From the cell containing the given text, extract its center point as [x, y] coordinate. 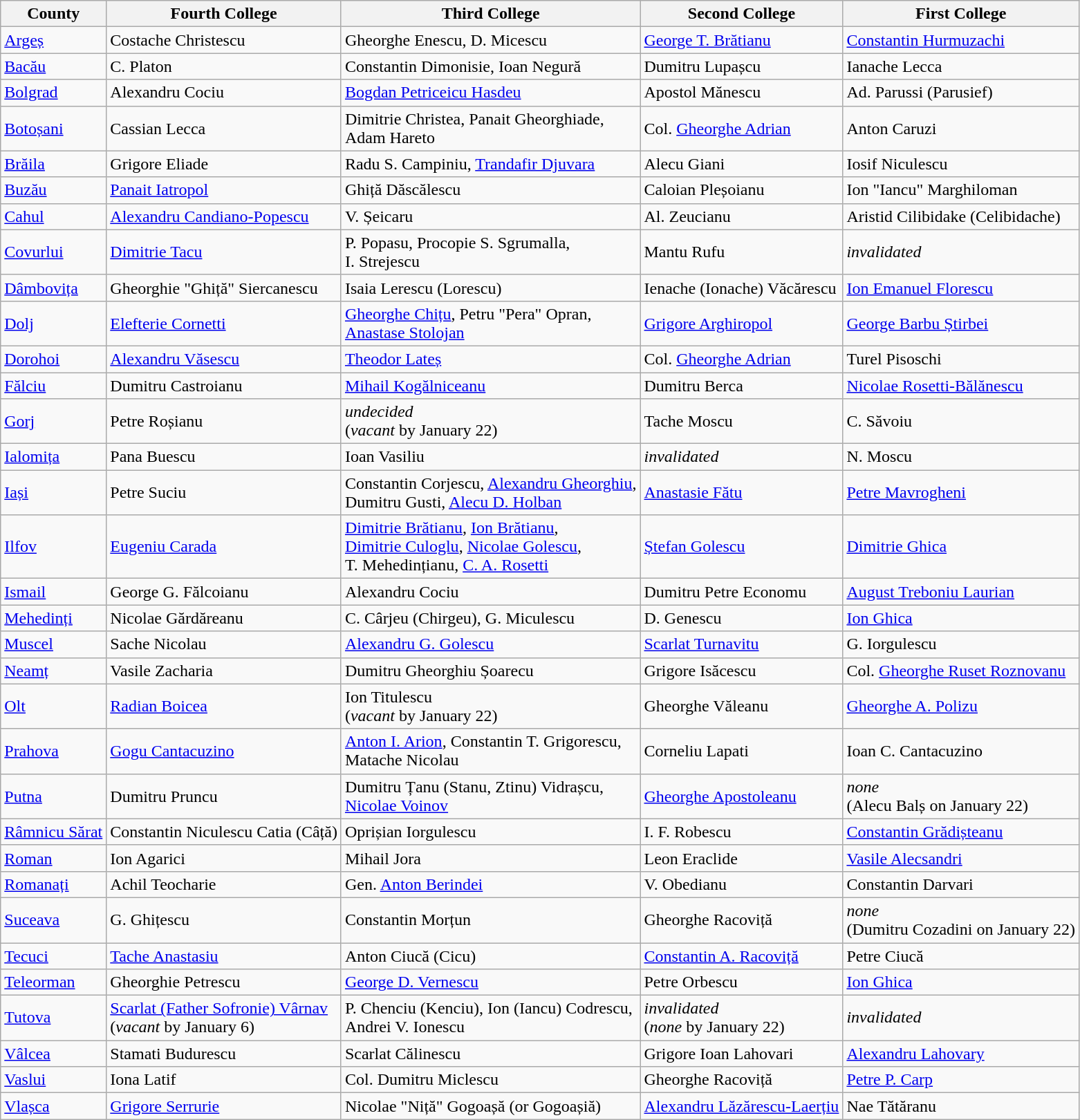
Alecu Giani [741, 164]
August Treboniu Laurian [961, 592]
Dumitru Petre Economu [741, 592]
Scarlat Călinescu [491, 1054]
Gheorghe A. Polizu [961, 707]
C. Platon [224, 66]
Ianache Lecca [961, 66]
Vasile Alecsandri [961, 858]
Fălciu [54, 385]
N. Moscu [961, 457]
none(Dumitru Cozadini on January 22) [961, 920]
Alexandru Lăzărescu-Laerțiu [741, 1106]
Alexandru Lahovary [961, 1054]
Romanați [54, 884]
Anastasie Fătu [741, 492]
Caloian Pleșoianu [741, 190]
Corneliu Lapati [741, 751]
Grigore Isăcescu [741, 671]
First College [961, 14]
Constantin Morțun [491, 920]
Petre Suciu [224, 492]
Dimitrie Christea, Panait Gheorghiade,Adam Hareto [491, 129]
Argeș [54, 40]
Anton Caruzi [961, 129]
Ialomița [54, 457]
Gheorghie Petrescu [224, 982]
Ioan Vasiliu [491, 457]
Radu S. Campiniu, Trandafir Djuvara [491, 164]
Gogu Cantacuzino [224, 751]
Mihail Kogălniceanu [491, 385]
Sache Nicolau [224, 644]
Tecuci [54, 956]
Constantin Corjescu, Alexandru Gheorghiu,Dumitru Gusti, Alecu D. Holban [491, 492]
Constantin Hurmuzachi [961, 40]
Tutova [54, 1018]
Fourth College [224, 14]
Ilfov [54, 547]
Third College [491, 14]
Petre Orbescu [741, 982]
P. Popasu, Procopie S. Sgrumalla,I. Strejescu [491, 252]
Alexandru G. Golescu [491, 644]
Grigore Eliade [224, 164]
Col. Gheorghe Ruset Roznovanu [961, 671]
Pana Buescu [224, 457]
Ienache (Ionache) Văcărescu [741, 288]
Brăila [54, 164]
Grigore Arghiropol [741, 324]
Anton I. Arion, Constantin T. Grigorescu,Matache Nicolau [491, 751]
Bogdan Petriceicu Hasdeu [491, 93]
Elefterie Cornetti [224, 324]
Isaia Lerescu (Lorescu) [491, 288]
Buzău [54, 190]
Leon Eraclide [741, 858]
Stamati Budurescu [224, 1054]
George Barbu Știrbei [961, 324]
Al. Zeucianu [741, 216]
Dumitru Pruncu [224, 796]
George D. Vernescu [491, 982]
C. Cârjeu (Chirgeu), G. Miculescu [491, 618]
Aristid Cilibidake (Celibidache) [961, 216]
Dimitrie Brătianu, Ion Brătianu,Dimitrie Culoglu, Nicolae Golescu,T. Mehedințianu, C. A. Rosetti [491, 547]
Dâmbovița [54, 288]
Apostol Mănescu [741, 93]
Iași [54, 492]
Nicolae "Niță" Gogoașă (or Gogoașiă) [491, 1106]
Gheorghe Apostoleanu [741, 796]
Tache Anastasiu [224, 956]
Ion Titulescu(vacant by January 22) [491, 707]
Alexandru Văsescu [224, 359]
Dolj [54, 324]
Radian Boicea [224, 707]
Constantin Niculescu Catia (Câță) [224, 832]
Ion Emanuel Florescu [961, 288]
Constantin Dimonisie, Ioan Negură [491, 66]
Ioan C. Cantacuzino [961, 751]
Ștefan Golescu [741, 547]
Dumitru Gheorghiu Șoarecu [491, 671]
Petre Ciucă [961, 956]
Teleorman [54, 982]
invalidated(none by January 22) [741, 1018]
Bacău [54, 66]
Scarlat (Father Sofronie) Vârnav(vacant by January 6) [224, 1018]
Gheorghe Chițu, Petru "Pera" Opran,Anastase Stolojan [491, 324]
Râmnicu Sărat [54, 832]
Petre Roșianu [224, 422]
G. Iorgulescu [961, 644]
Dimitrie Ghica [961, 547]
Gorj [54, 422]
Ion Agarici [224, 858]
Ad. Parussi (Parusief) [961, 93]
Tache Moscu [741, 422]
P. Chenciu (Kenciu), Ion (Iancu) Codrescu,Andrei V. Ionescu [491, 1018]
Turel Pisoschi [961, 359]
none(Alecu Balș on January 22) [961, 796]
Ismail [54, 592]
Bolgrad [54, 93]
Dimitrie Tacu [224, 252]
Panait Iatropol [224, 190]
Grigore Ioan Lahovari [741, 1054]
Costache Christescu [224, 40]
Oprișian Iorgulescu [491, 832]
Neamț [54, 671]
Vlașca [54, 1106]
Vâlcea [54, 1054]
Roman [54, 858]
V. Șeicaru [491, 216]
Covurlui [54, 252]
Second College [741, 14]
Nicolae Gărdăreanu [224, 618]
Iosif Niculescu [961, 164]
Suceava [54, 920]
Nicolae Rosetti-Bălănescu [961, 385]
Dumitru Castroianu [224, 385]
Cassian Lecca [224, 129]
Gheorghe Văleanu [741, 707]
Vasile Zacharia [224, 671]
Cahul [54, 216]
Dumitru Țanu (Stanu, Ztinu) Vidrașcu,Nicolae Voinov [491, 796]
Petre P. Carp [961, 1080]
Olt [54, 707]
Mehedinți [54, 618]
Anton Ciucă (Cicu) [491, 956]
I. F. Robescu [741, 832]
Iona Latif [224, 1080]
Ion "Iancu" Marghiloman [961, 190]
Muscel [54, 644]
Dumitru Berca [741, 385]
Achil Teocharie [224, 884]
Gheorghie "Ghiță" Siercanescu [224, 288]
George G. Fălcoianu [224, 592]
Gheorghe Enescu, D. Micescu [491, 40]
Col. Dumitru Miclescu [491, 1080]
Nae Tătăranu [961, 1106]
Constantin A. Racoviță [741, 956]
undecided(vacant by January 22) [491, 422]
Dumitru Lupașcu [741, 66]
C. Săvoiu [961, 422]
Mantu Rufu [741, 252]
Putna [54, 796]
Ghiță Dăscălescu [491, 190]
V. Obedianu [741, 884]
Gen. Anton Berindei [491, 884]
George T. Brătianu [741, 40]
Botoșani [54, 129]
Dorohoi [54, 359]
Constantin Darvari [961, 884]
Mihail Jora [491, 858]
Theodor Lateș [491, 359]
Grigore Serrurie [224, 1106]
Alexandru Candiano-Popescu [224, 216]
Eugeniu Carada [224, 547]
D. Genescu [741, 618]
Constantin Grădișteanu [961, 832]
Vaslui [54, 1080]
Prahova [54, 751]
Scarlat Turnavitu [741, 644]
Petre Mavrogheni [961, 492]
G. Ghițescu [224, 920]
County [54, 14]
